Extract the [X, Y] coordinate from the center of the cell holding the provided text.  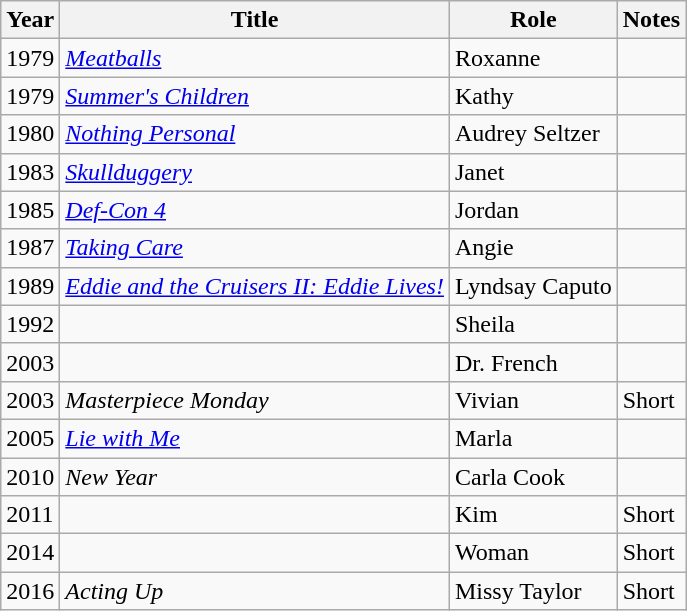
1985 [30, 210]
Audrey Seltzer [533, 134]
Dr. French [533, 362]
Title [255, 20]
Notes [651, 20]
Eddie and the Cruisers II: Eddie Lives! [255, 286]
1987 [30, 248]
Jordan [533, 210]
Acting Up [255, 591]
Year [30, 20]
Vivian [533, 400]
New Year [255, 477]
Roxanne [533, 58]
2005 [30, 438]
1989 [30, 286]
Taking Care [255, 248]
Lyndsay Caputo [533, 286]
2011 [30, 515]
Masterpiece Monday [255, 400]
Meatballs [255, 58]
2010 [30, 477]
Lie with Me [255, 438]
Woman [533, 553]
1983 [30, 172]
Missy Taylor [533, 591]
Kim [533, 515]
Marla [533, 438]
Carla Cook [533, 477]
Kathy [533, 96]
Angie [533, 248]
2014 [30, 553]
Sheila [533, 324]
Summer's Children [255, 96]
2016 [30, 591]
Janet [533, 172]
Nothing Personal [255, 134]
Skullduggery [255, 172]
Role [533, 20]
Def-Con 4 [255, 210]
1980 [30, 134]
1992 [30, 324]
